Pinpoint the cell where the given text exists, returning its [x, y] midpoint coordinate. 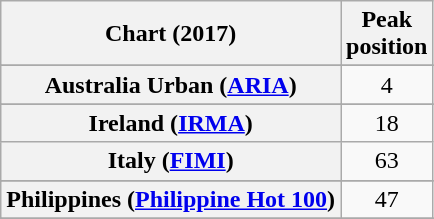
Peakposition [387, 34]
Philippines (Philippine Hot 100) [171, 199]
47 [387, 199]
63 [387, 161]
18 [387, 123]
Chart (2017) [171, 34]
4 [387, 85]
Italy (FIMI) [171, 161]
Ireland (IRMA) [171, 123]
Australia Urban (ARIA) [171, 85]
